Extract the [X, Y] coordinate from the center of the cell holding the provided text.  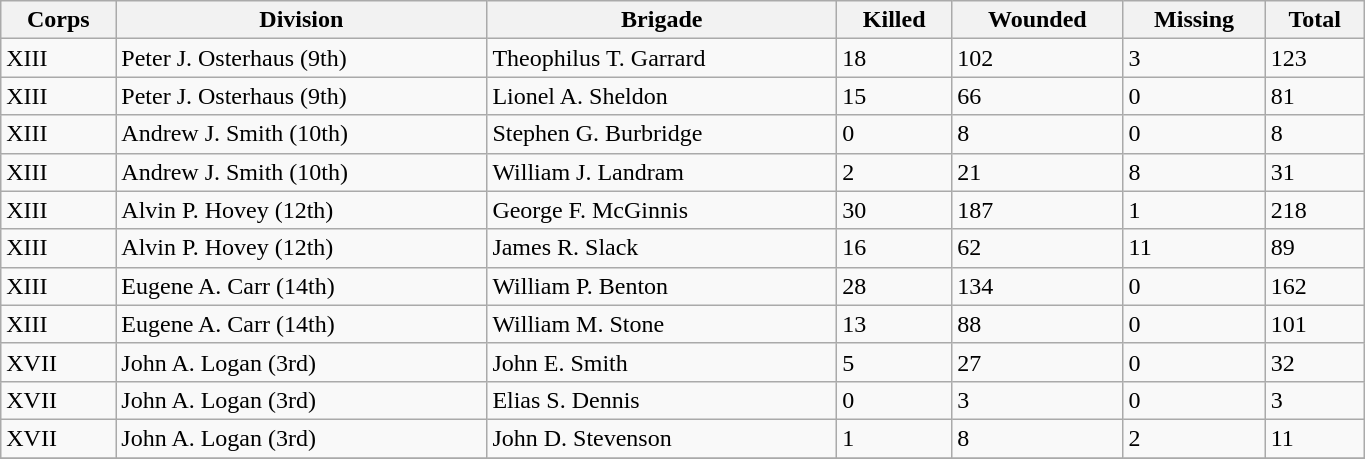
31 [1314, 172]
Wounded [1038, 20]
81 [1314, 96]
Brigade [662, 20]
Killed [894, 20]
162 [1314, 286]
John E. Smith [662, 362]
89 [1314, 248]
62 [1038, 248]
Missing [1194, 20]
123 [1314, 58]
15 [894, 96]
30 [894, 210]
Lionel A. Sheldon [662, 96]
21 [1038, 172]
John D. Stevenson [662, 438]
William J. Landram [662, 172]
187 [1038, 210]
66 [1038, 96]
George F. McGinnis [662, 210]
18 [894, 58]
Stephen G. Burbridge [662, 134]
William M. Stone [662, 324]
88 [1038, 324]
32 [1314, 362]
Corps [58, 20]
Elias S. Dennis [662, 400]
28 [894, 286]
101 [1314, 324]
218 [1314, 210]
Total [1314, 20]
102 [1038, 58]
5 [894, 362]
Division [302, 20]
James R. Slack [662, 248]
16 [894, 248]
27 [1038, 362]
13 [894, 324]
Theophilus T. Garrard [662, 58]
134 [1038, 286]
William P. Benton [662, 286]
